Scan for the cell matching the given text and deliver its [X, Y] coordinate at center. 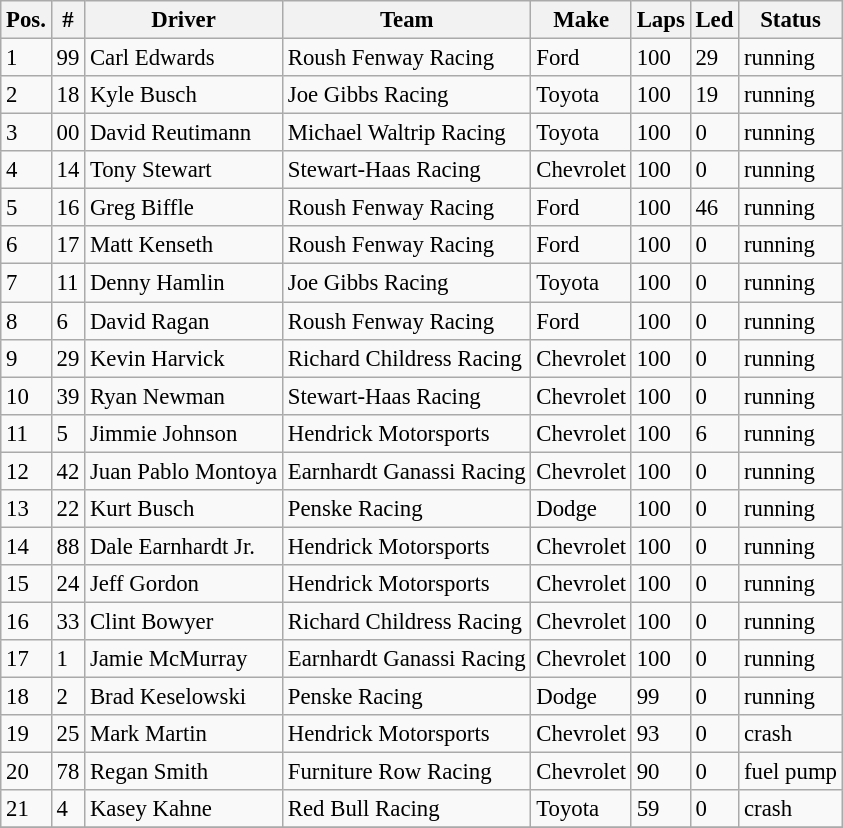
22 [68, 509]
Jeff Gordon [184, 584]
Pos. [26, 20]
Jimmie Johnson [184, 433]
7 [26, 283]
13 [26, 509]
25 [68, 734]
46 [714, 208]
8 [26, 321]
Jamie McMurray [184, 659]
Carl Edwards [184, 58]
Greg Biffle [184, 208]
Laps [660, 20]
Juan Pablo Montoya [184, 471]
59 [660, 809]
10 [26, 396]
# [68, 20]
3 [26, 133]
fuel pump [791, 772]
Kasey Kahne [184, 809]
24 [68, 584]
Kyle Busch [184, 95]
Furniture Row Racing [406, 772]
90 [660, 772]
Tony Stewart [184, 170]
Led [714, 20]
Clint Bowyer [184, 621]
88 [68, 546]
Mark Martin [184, 734]
Driver [184, 20]
Regan Smith [184, 772]
Status [791, 20]
Kevin Harvick [184, 358]
20 [26, 772]
Kurt Busch [184, 509]
12 [26, 471]
David Reutimann [184, 133]
Matt Kenseth [184, 245]
Red Bull Racing [406, 809]
9 [26, 358]
Make [581, 20]
93 [660, 734]
15 [26, 584]
21 [26, 809]
42 [68, 471]
Michael Waltrip Racing [406, 133]
Brad Keselowski [184, 697]
00 [68, 133]
David Ragan [184, 321]
78 [68, 772]
33 [68, 621]
Team [406, 20]
Dale Earnhardt Jr. [184, 546]
Denny Hamlin [184, 283]
39 [68, 396]
Ryan Newman [184, 396]
